Provide the (x, y) coordinate of the cell's center where the given text is located.  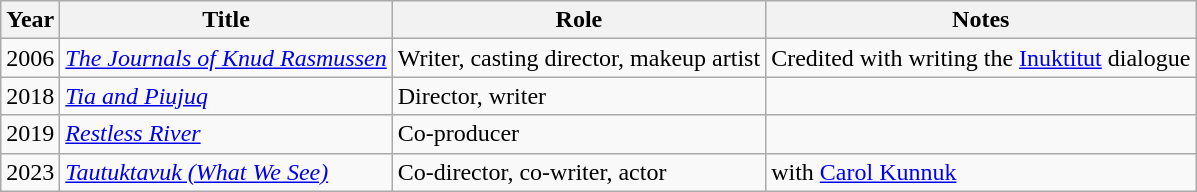
2018 (30, 96)
2019 (30, 134)
Credited with writing the Inuktitut dialogue (981, 58)
Year (30, 20)
Role (578, 20)
Co-director, co-writer, actor (578, 172)
Title (226, 20)
Director, writer (578, 96)
2023 (30, 172)
2006 (30, 58)
Writer, casting director, makeup artist (578, 58)
Co-producer (578, 134)
Tautuktavuk (What We See) (226, 172)
Notes (981, 20)
with Carol Kunnuk (981, 172)
The Journals of Knud Rasmussen (226, 58)
Tia and Piujuq (226, 96)
Restless River (226, 134)
